Capture the cell that displays the provided text and extract its (x, y) central coordinate. 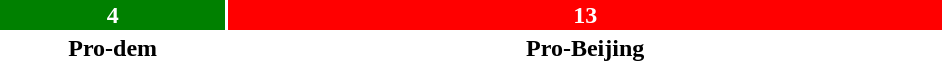
13 (585, 15)
4 (112, 15)
